Return [x, y] of the center of cell containing provided text 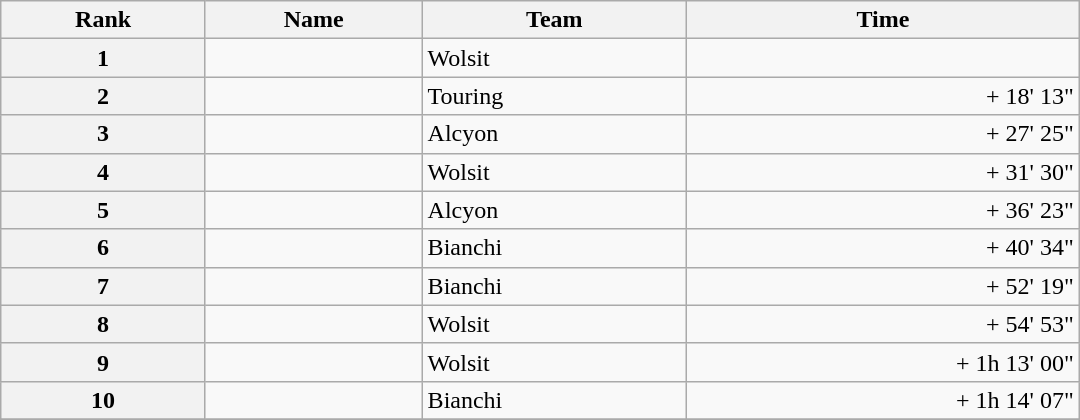
1 [104, 58]
9 [104, 362]
5 [104, 210]
Name [314, 20]
+ 40' 34" [884, 248]
+ 54' 53" [884, 324]
+ 31' 30" [884, 172]
10 [104, 400]
3 [104, 134]
7 [104, 286]
+ 52' 19" [884, 286]
Time [884, 20]
+ 18' 13" [884, 96]
+ 1h 14' 07" [884, 400]
2 [104, 96]
Team [554, 20]
+ 1h 13' 00" [884, 362]
Rank [104, 20]
8 [104, 324]
Touring [554, 96]
4 [104, 172]
+ 27' 25" [884, 134]
6 [104, 248]
+ 36' 23" [884, 210]
